Scan for the cell matching the given text and deliver its [X, Y] coordinate at center. 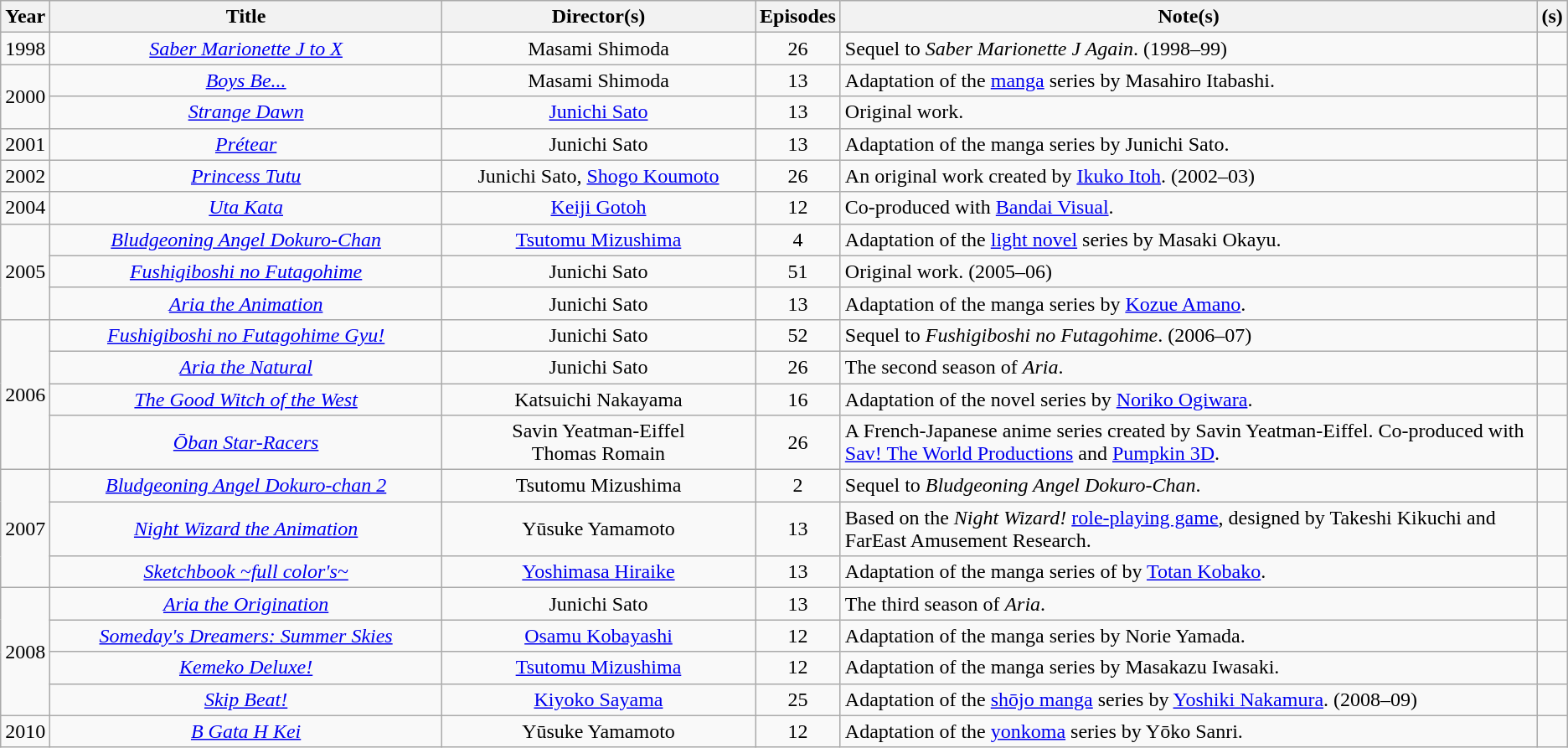
2010 [25, 731]
Yoshimasa Hiraike [598, 572]
Director(s) [598, 17]
Aria the Origination [246, 604]
Katsuichi Nakayama [598, 400]
Adaptation of the manga series by Masahiro Itabashi. [1189, 80]
2005 [25, 271]
Strange Dawn [246, 112]
Original work. (2005–06) [1189, 271]
The third season of Aria. [1189, 604]
Junichi Sato, Shogo Koumoto [598, 176]
Keiji Gotoh [598, 208]
B Gata H Kei [246, 731]
Princess Tutu [246, 176]
Sequel to Fushigiboshi no Futagohime. (2006–07) [1189, 335]
2004 [25, 208]
Adaptation of the manga series by Kozue Amano. [1189, 303]
The Good Witch of the West [246, 400]
2 [798, 486]
Adaptation of the yonkoma series by Yōko Sanri. [1189, 731]
Kiyoko Sayama [598, 699]
Prétear [246, 144]
Title [246, 17]
Episodes [798, 17]
Adaptation of the manga series by Norie Yamada. [1189, 636]
(s) [1552, 17]
Note(s) [1189, 17]
2006 [25, 394]
Bludgeoning Angel Dokuro-chan 2 [246, 486]
Fushigiboshi no Futagohime Gyu! [246, 335]
A French-Japanese anime series created by Savin Yeatman-Eiffel. Co-produced with Sav! The World Productions and Pumpkin 3D. [1189, 442]
Aria the Animation [246, 303]
Adaptation of the manga series of by Totan Kobako. [1189, 572]
Adaptation of the light novel series by Masaki Okayu. [1189, 240]
16 [798, 400]
Sequel to Saber Marionette J Again. (1998–99) [1189, 49]
Co-produced with Bandai Visual. [1189, 208]
Adaptation of the shōjo manga series by Yoshiki Nakamura. (2008–09) [1189, 699]
Osamu Kobayashi [598, 636]
1998 [25, 49]
Year [25, 17]
Bludgeoning Angel Dokuro-Chan [246, 240]
52 [798, 335]
2002 [25, 176]
2007 [25, 529]
Skip Beat! [246, 699]
25 [798, 699]
Adaptation of the novel series by Noriko Ogiwara. [1189, 400]
51 [798, 271]
2001 [25, 144]
4 [798, 240]
Night Wizard the Animation [246, 529]
2000 [25, 96]
Boys Be... [246, 80]
Adaptation of the manga series by Junichi Sato. [1189, 144]
Sketchbook ~full color's~ [246, 572]
Uta Kata [246, 208]
Adaptation of the manga series by Masakazu Iwasaki. [1189, 668]
Aria the Natural [246, 367]
Saber Marionette J to X [246, 49]
An original work created by Ikuko Itoh. (2002–03) [1189, 176]
Someday's Dreamers: Summer Skies [246, 636]
2008 [25, 652]
The second season of Aria. [1189, 367]
Based on the Night Wizard! role-playing game, designed by Takeshi Kikuchi and FarEast Amusement Research. [1189, 529]
Fushigiboshi no Futagohime [246, 271]
Sequel to Bludgeoning Angel Dokuro-Chan. [1189, 486]
Ōban Star-Racers [246, 442]
Savin Yeatman-EiffelThomas Romain [598, 442]
Original work. [1189, 112]
Kemeko Deluxe! [246, 668]
